Return the (X, Y) coordinate for the center point of the cell that contains the specified text.  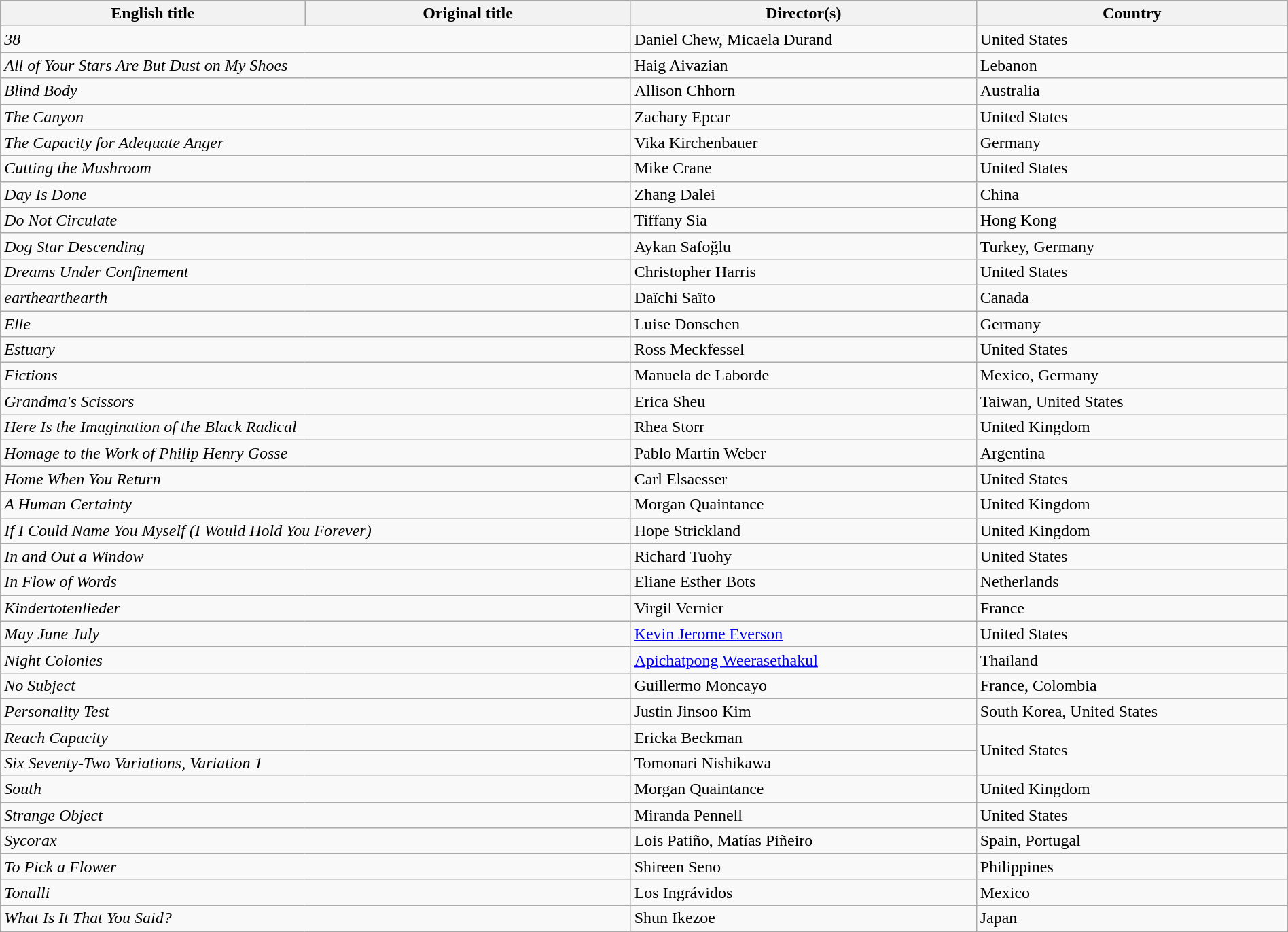
Los Ingrávidos (803, 893)
Original title (467, 14)
Apichatpong Weerasethakul (803, 660)
Do Not Circulate (315, 220)
France, Colombia (1132, 685)
Estuary (315, 350)
earthearthearth (315, 298)
Luise Donschen (803, 324)
Spain, Portugal (1132, 841)
Fictions (315, 376)
Dog Star Descending (315, 246)
Daïchi Saïto (803, 298)
To Pick a Flower (315, 867)
Home When You Return (315, 479)
Lois Patiño, Matías Piñeiro (803, 841)
Erica Sheu (803, 401)
In and Out a Window (315, 556)
Miranda Pennell (803, 815)
Philippines (1132, 867)
Japan (1132, 918)
Zachary Epcar (803, 117)
Taiwan, United States (1132, 401)
Hong Kong (1132, 220)
Manuela de Laborde (803, 376)
Turkey, Germany (1132, 246)
Tonalli (315, 893)
Vika Kirchenbauer (803, 143)
No Subject (315, 685)
The Capacity for Adequate Anger (315, 143)
Australia (1132, 91)
Here Is the Imagination of the Black Radical (315, 427)
France (1132, 608)
China (1132, 194)
Christopher Harris (803, 272)
Aykan Safoğlu (803, 246)
South (315, 789)
In Flow of Words (315, 582)
Shireen Seno (803, 867)
Ross Meckfessel (803, 350)
Grandma's Scissors (315, 401)
Netherlands (1132, 582)
Shun Ikezoe (803, 918)
Day Is Done (315, 194)
Hope Strickland (803, 531)
Guillermo Moncayo (803, 685)
Justin Jinsoo Kim (803, 711)
Elle (315, 324)
Tomonari Nishikawa (803, 764)
If I Could Name You Myself (I Would Hold You Forever) (315, 531)
Kevin Jerome Everson (803, 634)
Cutting the Mushroom (315, 168)
Thailand (1132, 660)
Zhang Dalei (803, 194)
Carl Elsaesser (803, 479)
Night Colonies (315, 660)
Mexico, Germany (1132, 376)
Blind Body (315, 91)
Allison Chhorn (803, 91)
Ericka Beckman (803, 737)
38 (315, 39)
Personality Test (315, 711)
Lebanon (1132, 65)
Sycorax (315, 841)
Eliane Esther Bots (803, 582)
Tiffany Sia (803, 220)
Mike Crane (803, 168)
South Korea, United States (1132, 711)
Dreams Under Confinement (315, 272)
What Is It That You Said? (315, 918)
Mexico (1132, 893)
Strange Object (315, 815)
Argentina (1132, 453)
Daniel Chew, Micaela Durand (803, 39)
Reach Capacity (315, 737)
Haig Aivazian (803, 65)
May June July (315, 634)
Canada (1132, 298)
Country (1132, 14)
Pablo Martín Weber (803, 453)
Homage to the Work of Philip Henry Gosse (315, 453)
Rhea Storr (803, 427)
Richard Tuohy (803, 556)
Six Seventy-Two Variations, Variation 1 (315, 764)
Virgil Vernier (803, 608)
The Canyon (315, 117)
Kindertotenlieder (315, 608)
All of Your Stars Are But Dust on My Shoes (315, 65)
English title (153, 14)
Director(s) (803, 14)
A Human Certainty (315, 505)
